Extract the (X, Y) coordinate from the center of the cell holding the provided text.  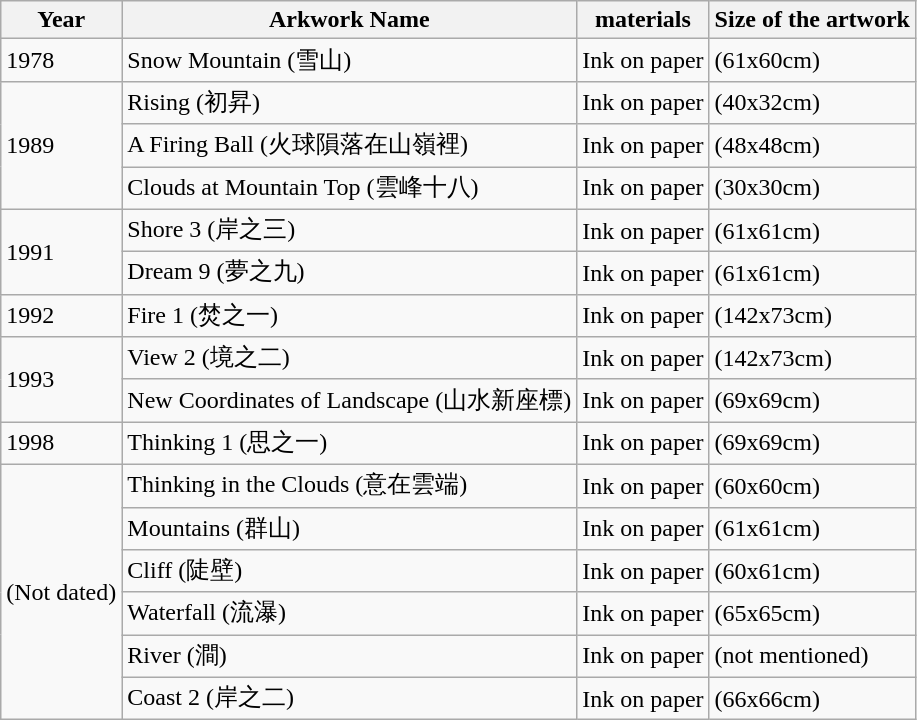
River (澗) (350, 656)
Dream 9 (夢之九) (350, 274)
1993 (62, 380)
Coast 2 (岸之二) (350, 698)
Arkwork Name (350, 20)
Mountains (群山) (350, 528)
1992 (62, 316)
(65x65cm) (812, 614)
Year (62, 20)
(30x30cm) (812, 188)
Fire 1 (焚之一) (350, 316)
1978 (62, 60)
Cliff (陡壁) (350, 572)
Size of the artwork (812, 20)
Clouds at Mountain Top (雲峰十八) (350, 188)
(60x60cm) (812, 486)
Thinking in the Clouds (意在雲端) (350, 486)
New Coordinates of Landscape (山水新座標) (350, 400)
Rising (初昇) (350, 102)
Snow Mountain (雪山) (350, 60)
1998 (62, 444)
1991 (62, 252)
(61x60cm) (812, 60)
(60x61cm) (812, 572)
materials (643, 20)
A Firing Ball (火球隕落在山嶺裡) (350, 146)
Waterfall (流瀑) (350, 614)
(66x66cm) (812, 698)
(48x48cm) (812, 146)
1989 (62, 145)
Thinking 1 (思之一) (350, 444)
Shore 3 (岸之三) (350, 230)
View 2 (境之二) (350, 358)
(Not dated) (62, 592)
(40x32cm) (812, 102)
(not mentioned) (812, 656)
